Determine the (x, y) coordinate at the center of the cell enclosing the given text.  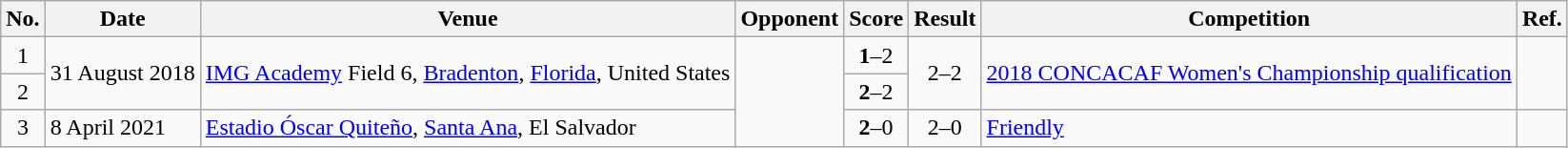
Estadio Óscar Quiteño, Santa Ana, El Salvador (468, 128)
Competition (1249, 19)
Venue (468, 19)
1–2 (876, 55)
Result (945, 19)
31 August 2018 (122, 74)
2018 CONCACAF Women's Championship qualification (1249, 74)
1 (23, 55)
Ref. (1541, 19)
Opponent (790, 19)
2 (23, 92)
IMG Academy Field 6, Bradenton, Florida, United States (468, 74)
Friendly (1249, 128)
3 (23, 128)
No. (23, 19)
8 April 2021 (122, 128)
Date (122, 19)
Score (876, 19)
